Return the (x, y) coordinate for the center point of the cell that contains the specified text.  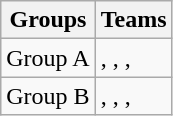
Group A (48, 58)
Teams (134, 20)
Group B (48, 96)
Groups (48, 20)
